Return the (X, Y) coordinate for the center point of the cell that contains the specified text.  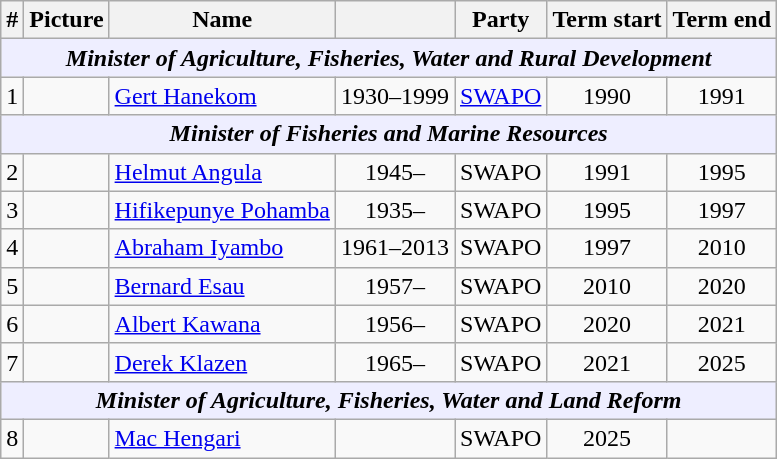
3 (12, 210)
Minister of Agriculture, Fisheries, Water and Rural Development (389, 58)
Derek Klazen (222, 362)
1935– (394, 210)
Name (222, 20)
1957– (394, 286)
Mac Hengari (222, 438)
Helmut Angula (222, 172)
Gert Hanekom (222, 96)
4 (12, 248)
1965– (394, 362)
2 (12, 172)
Hifikepunye Pohamba (222, 210)
6 (12, 324)
5 (12, 286)
7 (12, 362)
Minister of Agriculture, Fisheries, Water and Land Reform (389, 400)
Picture (66, 20)
Bernard Esau (222, 286)
1945– (394, 172)
8 (12, 438)
1990 (607, 96)
Term start (607, 20)
Albert Kawana (222, 324)
Term end (722, 20)
1930–1999 (394, 96)
1961–2013 (394, 248)
1956– (394, 324)
# (12, 20)
Party (500, 20)
Abraham Iyambo (222, 248)
1 (12, 96)
Minister of Fisheries and Marine Resources (389, 134)
